Pinpoint the cell where the given text exists, returning its (x, y) midpoint coordinate. 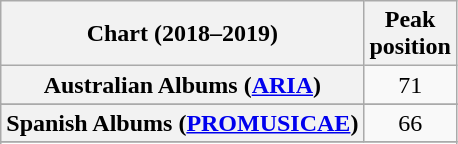
66 (410, 123)
Chart (2018–2019) (182, 34)
Australian Albums (ARIA) (182, 85)
71 (410, 85)
Spanish Albums (PROMUSICAE) (182, 123)
Peakposition (410, 34)
